Detect which cell encompasses the target text, then output its [X, Y] center coordinate. 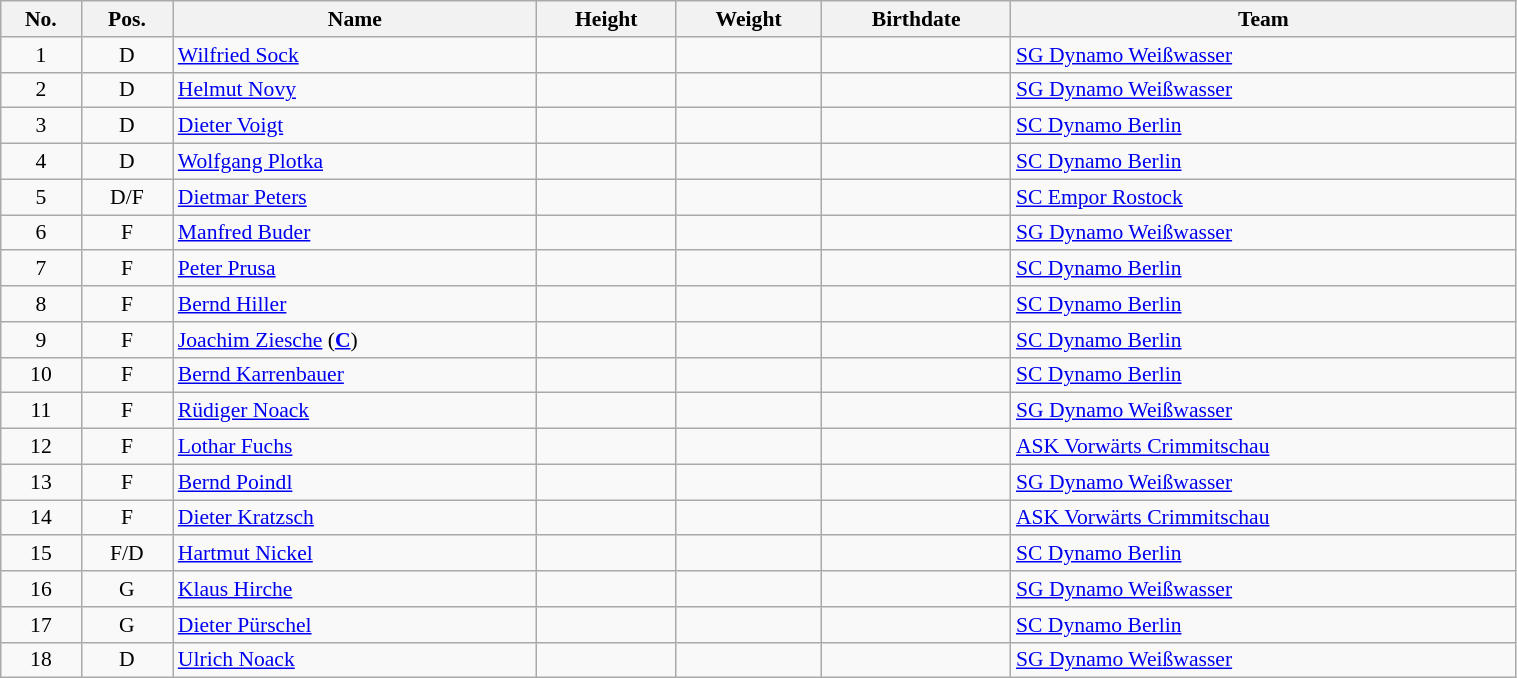
Birthdate [916, 19]
Team [1264, 19]
Height [606, 19]
16 [41, 589]
10 [41, 375]
9 [41, 340]
Hartmut Nickel [355, 554]
Joachim Ziesche (C) [355, 340]
Bernd Hiller [355, 304]
Bernd Karrenbauer [355, 375]
17 [41, 625]
5 [41, 197]
7 [41, 269]
Dieter Voigt [355, 126]
12 [41, 447]
SC Empor Rostock [1264, 197]
14 [41, 518]
13 [41, 482]
F/D [127, 554]
D/F [127, 197]
3 [41, 126]
Wilfried Sock [355, 55]
18 [41, 660]
Weight [749, 19]
8 [41, 304]
No. [41, 19]
Dietmar Peters [355, 197]
15 [41, 554]
6 [41, 233]
Lothar Fuchs [355, 447]
Name [355, 19]
Rüdiger Noack [355, 411]
2 [41, 90]
Klaus Hirche [355, 589]
11 [41, 411]
Wolfgang Plotka [355, 162]
1 [41, 55]
Pos. [127, 19]
Dieter Pürschel [355, 625]
4 [41, 162]
Manfred Buder [355, 233]
Helmut Novy [355, 90]
Dieter Kratzsch [355, 518]
Bernd Poindl [355, 482]
Ulrich Noack [355, 660]
Peter Prusa [355, 269]
